Locate the cell with the specified text and output its [x, y] center coordinate. 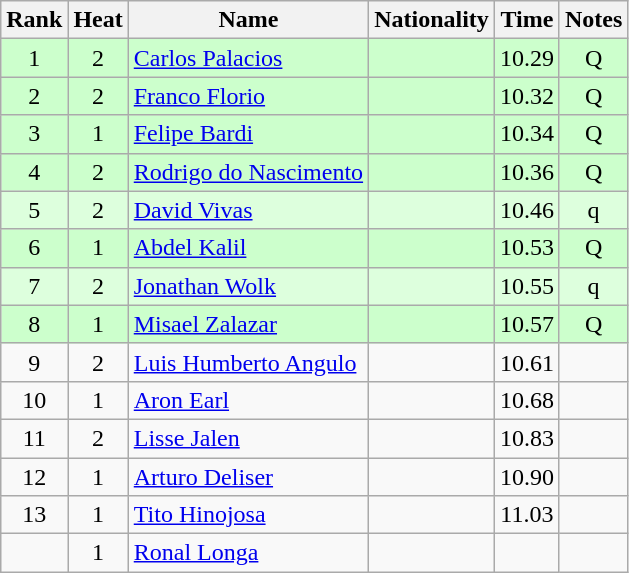
Felipe Bardi [248, 134]
Franco Florio [248, 96]
4 [34, 172]
David Vivas [248, 210]
10.46 [526, 210]
Abdel Kalil [248, 248]
Arturo Deliser [248, 477]
10.61 [526, 362]
Rodrigo do Nascimento [248, 172]
10.83 [526, 438]
10.68 [526, 400]
13 [34, 515]
10.34 [526, 134]
11.03 [526, 515]
10.32 [526, 96]
Ronal Longa [248, 553]
10.29 [526, 58]
3 [34, 134]
9 [34, 362]
10.90 [526, 477]
11 [34, 438]
Aron Earl [248, 400]
10.53 [526, 248]
5 [34, 210]
Notes [593, 20]
12 [34, 477]
Name [248, 20]
Nationality [432, 20]
6 [34, 248]
Misael Zalazar [248, 324]
Lisse Jalen [248, 438]
10.36 [526, 172]
Tito Hinojosa [248, 515]
Rank [34, 20]
Carlos Palacios [248, 58]
10.57 [526, 324]
Time [526, 20]
10 [34, 400]
8 [34, 324]
Heat [98, 20]
Jonathan Wolk [248, 286]
Luis Humberto Angulo [248, 362]
7 [34, 286]
10.55 [526, 286]
